Return the (X, Y) coordinate for the center point of the cell that contains the specified text.  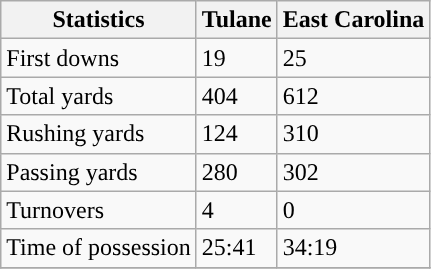
Passing yards (99, 172)
25:41 (236, 248)
Statistics (99, 20)
Time of possession (99, 248)
124 (236, 134)
4 (236, 210)
25 (354, 58)
302 (354, 172)
612 (354, 96)
0 (354, 210)
404 (236, 96)
280 (236, 172)
310 (354, 134)
Turnovers (99, 210)
First downs (99, 58)
34:19 (354, 248)
East Carolina (354, 20)
Tulane (236, 20)
Total yards (99, 96)
Rushing yards (99, 134)
19 (236, 58)
